Locate the cell with the specified text and output its [X, Y] center coordinate. 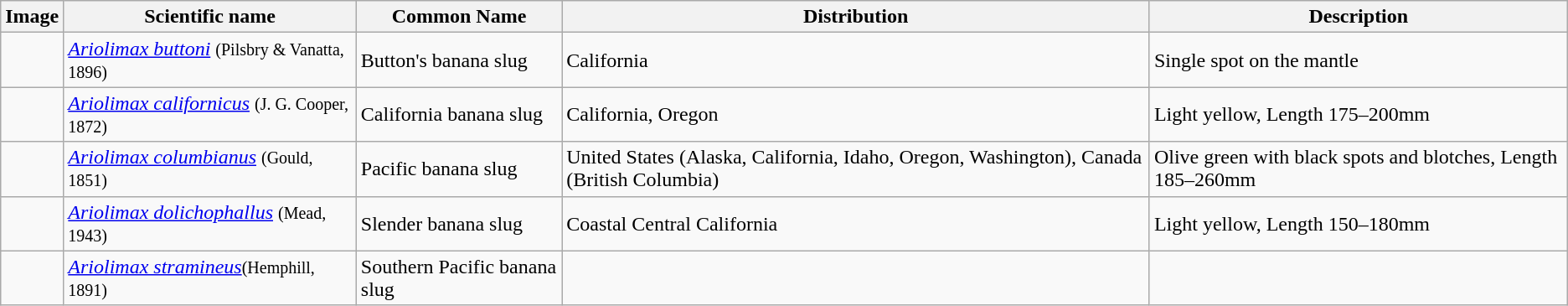
Ariolimax dolichophallus (Mead, 1943) [210, 223]
Description [1359, 17]
Ariolimax buttoni (Pilsbry & Vanatta, 1896) [210, 60]
Ariolimax columbianus (Gould, 1851) [210, 169]
Ariolimax californicus (J. G. Cooper, 1872) [210, 114]
Light yellow, Length 175–200mm [1359, 114]
United States (Alaska, California, Idaho, Oregon, Washington), Canada (British Columbia) [856, 169]
Pacific banana slug [459, 169]
Light yellow, Length 150–180mm [1359, 223]
California banana slug [459, 114]
Southern Pacific banana slug [459, 278]
Ariolimax stramineus(Hemphill, 1891) [210, 278]
Coastal Central California [856, 223]
Slender banana slug [459, 223]
Single spot on the mantle [1359, 60]
Image [32, 17]
Olive green with black spots and blotches, Length 185–260mm [1359, 169]
Common Name [459, 17]
Distribution [856, 17]
Button's banana slug [459, 60]
Scientific name [210, 17]
California, Oregon [856, 114]
California [856, 60]
